Return [x, y] of the center of cell containing provided text 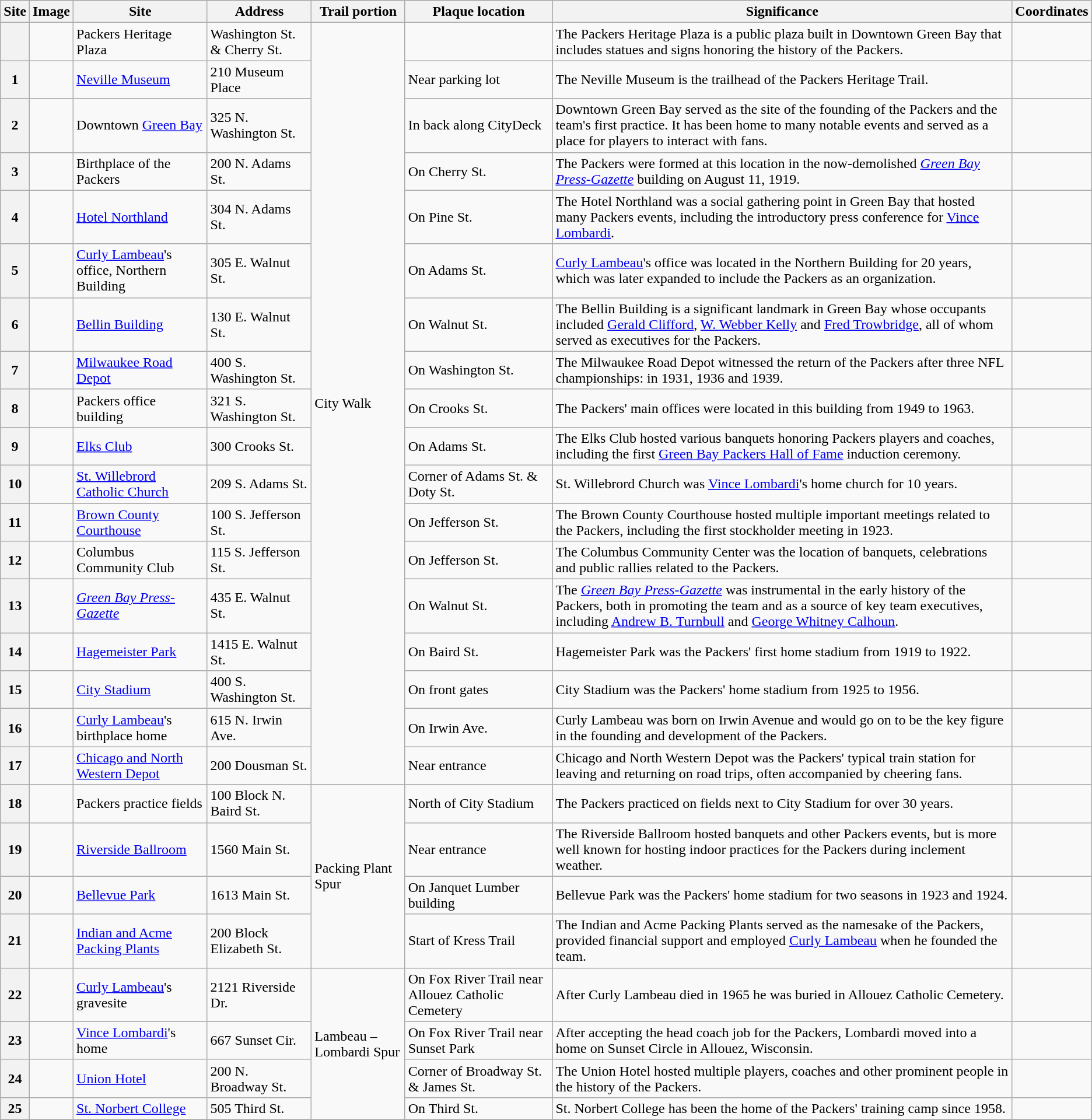
On Fox River Trail near Sunset Park [478, 1041]
Packers office building [141, 408]
Washington St. & Cherry St. [259, 42]
After accepting the head coach job for the Packers, Lombardi moved into a home on Sunset Circle in Allouez, Wisconsin. [782, 1041]
1613 Main St. [259, 895]
On Third St. [478, 1108]
115 S. Jefferson St. [259, 560]
Corner of Adams St. & Doty St. [478, 484]
1560 Main St. [259, 849]
Milwaukee Road Depot [141, 370]
17 [15, 765]
3 [15, 171]
Bellin Building [141, 324]
6 [15, 324]
Hagemeister Park was the Packers' first home stadium from 1919 to 1922. [782, 652]
Packers Heritage Plaza [141, 42]
Green Bay Press-Gazette [141, 606]
Packers practice fields [141, 804]
Lambeau – Lombardi Spur [358, 1044]
18 [15, 804]
300 Crooks St. [259, 446]
Birthplace of the Packers [141, 171]
The Packers were formed at this location in the now-demolished Green Bay Press-Gazette building on August 11, 1919. [782, 171]
The Union Hotel hosted multiple players, coaches and other prominent people in the history of the Packers. [782, 1078]
20 [15, 895]
Bellevue Park [141, 895]
13 [15, 606]
Start of Kress Trail [478, 941]
Chicago and North Western Depot was the Packers' typical train station for leaving and returning on road trips, often accompanied by cheering fans. [782, 765]
After Curly Lambeau died in 1965 he was buried in Allouez Catholic Cemetery. [782, 995]
200 Dousman St. [259, 765]
In back along CityDeck [478, 125]
The Elks Club hosted various banquets honoring Packers players and coaches, including the first Green Bay Packers Hall of Fame induction ceremony. [782, 446]
On Washington St. [478, 370]
200 N. Broadway St. [259, 1078]
Curly Lambeau's office, Northern Building [141, 271]
Hagemeister Park [141, 652]
23 [15, 1041]
St. Norbert College [141, 1108]
Curly Lambeau's birthplace home [141, 728]
Image [51, 12]
10 [15, 484]
The Columbus Community Center was the location of banquets, celebrations and public rallies related to the Packers. [782, 560]
St. Willebrord Catholic Church [141, 484]
Downtown Green Bay [141, 125]
The Packers Heritage Plaza is a public plaza built in Downtown Green Bay that includes statues and signs honoring the history of the Packers. [782, 42]
The Packers practiced on fields next to City Stadium for over 30 years. [782, 804]
5 [15, 271]
25 [15, 1108]
505 Third St. [259, 1108]
24 [15, 1078]
Curly Lambeau's office was located in the Northern Building for 20 years, which was later expanded to include the Packers as an organization. [782, 271]
Coordinates [1052, 12]
Plaque location [478, 12]
Curly Lambeau's gravesite [141, 995]
2 [15, 125]
667 Sunset Cir. [259, 1041]
9 [15, 446]
11 [15, 521]
Union Hotel [141, 1078]
Columbus Community Club [141, 560]
On Janquet Lumber building [478, 895]
Riverside Ballroom [141, 849]
Address [259, 12]
City Walk [358, 404]
12 [15, 560]
304 N. Adams St. [259, 217]
15 [15, 689]
Vince Lombardi's home [141, 1041]
19 [15, 849]
321 S. Washington St. [259, 408]
Neville Museum [141, 79]
1415 E. Walnut St. [259, 652]
100 Block N. Baird St. [259, 804]
435 E. Walnut St. [259, 606]
8 [15, 408]
Trail portion [358, 12]
7 [15, 370]
Hotel Northland [141, 217]
North of City Stadium [478, 804]
Chicago and North Western Depot [141, 765]
130 E. Walnut St. [259, 324]
On Fox River Trail near Allouez Catholic Cemetery [478, 995]
City Stadium [141, 689]
City Stadium was the Packers' home stadium from 1925 to 1956. [782, 689]
14 [15, 652]
305 E. Walnut St. [259, 271]
1 [15, 79]
On Crooks St. [478, 408]
Near parking lot [478, 79]
On front gates [478, 689]
Elks Club [141, 446]
The Packers' main offices were located in this building from 1949 to 1963. [782, 408]
Brown County Courthouse [141, 521]
St. Willebrord Church was Vince Lombardi's home church for 10 years. [782, 484]
Packing Plant Spur [358, 876]
200 Block Elizabeth St. [259, 941]
615 N. Irwin Ave. [259, 728]
On Irwin Ave. [478, 728]
The Brown County Courthouse hosted multiple important meetings related to the Packers, including the first stockholder meeting in 1923. [782, 521]
210 Museum Place [259, 79]
2121 Riverside Dr. [259, 995]
Indian and Acme Packing Plants [141, 941]
Significance [782, 12]
Bellevue Park was the Packers' home stadium for two seasons in 1923 and 1924. [782, 895]
209 S. Adams St. [259, 484]
16 [15, 728]
On Baird St. [478, 652]
325 N. Washington St. [259, 125]
Corner of Broadway St. & James St. [478, 1078]
4 [15, 217]
On Cherry St. [478, 171]
21 [15, 941]
St. Norbert College has been the home of the Packers' training camp since 1958. [782, 1108]
200 N. Adams St. [259, 171]
The Milwaukee Road Depot witnessed the return of the Packers after three NFL championships: in 1931, 1936 and 1939. [782, 370]
100 S. Jefferson St. [259, 521]
Curly Lambeau was born on Irwin Avenue and would go on to be the key figure in the founding and development of the Packers. [782, 728]
On Pine St. [478, 217]
22 [15, 995]
The Neville Museum is the trailhead of the Packers Heritage Trail. [782, 79]
